Pinpoint the cell where the given text exists, returning its (X, Y) midpoint coordinate. 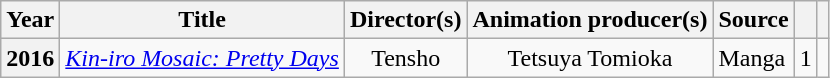
Year (30, 20)
Manga (754, 58)
Animation producer(s) (590, 20)
1 (806, 58)
Source (754, 20)
Kin-iro Mosaic: Pretty Days (202, 58)
Director(s) (406, 20)
Title (202, 20)
Tetsuya Tomioka (590, 58)
2016 (30, 58)
Tensho (406, 58)
